Output the (x, y) coordinate of the center of the cell containing the given text.  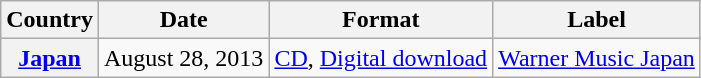
Date (183, 20)
Format (381, 20)
Warner Music Japan (597, 58)
Japan (50, 58)
CD, Digital download (381, 58)
Label (597, 20)
Country (50, 20)
August 28, 2013 (183, 58)
